Scan for the cell matching the given text and deliver its (x, y) coordinate at center. 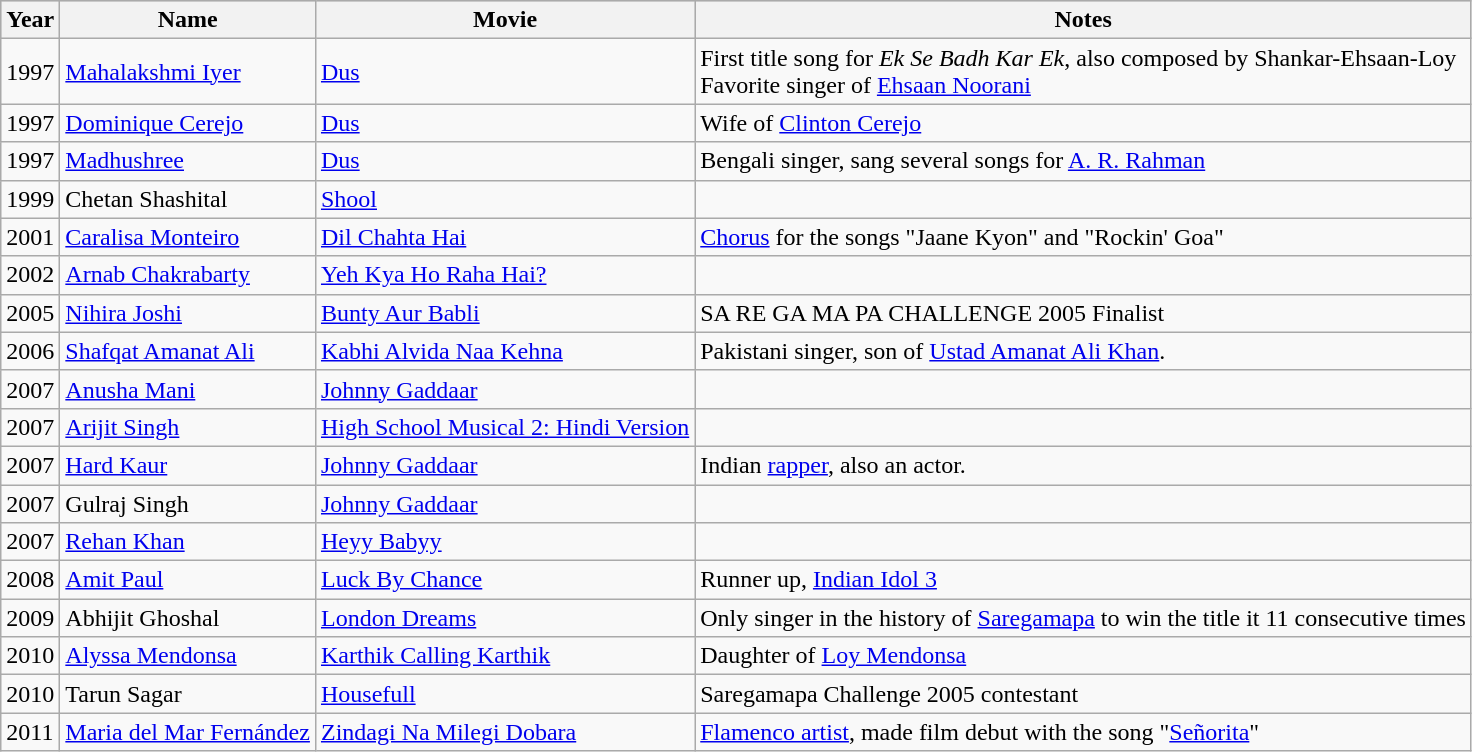
1999 (30, 199)
Shool (504, 199)
2008 (30, 580)
Chorus for the songs "Jaane Kyon" and "Rockin' Goa" (1084, 237)
Saregamapa Challenge 2005 contestant (1084, 694)
Hard Kaur (188, 465)
Caralisa Monteiro (188, 237)
Bengali singer, sang several songs for A. R. Rahman (1084, 161)
Wife of Clinton Cerejo (1084, 123)
2009 (30, 618)
SA RE GA MA PA CHALLENGE 2005 Finalist (1084, 313)
Housefull (504, 694)
Dil Chahta Hai (504, 237)
Gulraj Singh (188, 503)
First title song for Ek Se Badh Kar Ek, also composed by Shankar-Ehsaan-LoyFavorite singer of Ehsaan Noorani (1084, 72)
Indian rapper, also an actor. (1084, 465)
Pakistani singer, son of Ustad Amanat Ali Khan. (1084, 351)
Runner up, Indian Idol 3 (1084, 580)
Karthik Calling Karthik (504, 656)
London Dreams (504, 618)
Name (188, 20)
Bunty Aur Babli (504, 313)
High School Musical 2: Hindi Version (504, 427)
Tarun Sagar (188, 694)
Movie (504, 20)
Kabhi Alvida Naa Kehna (504, 351)
Year (30, 20)
Abhijit Ghoshal (188, 618)
Luck By Chance (504, 580)
Yeh Kya Ho Raha Hai? (504, 275)
2005 (30, 313)
Anusha Mani (188, 389)
Nihira Joshi (188, 313)
2002 (30, 275)
Flamenco artist, made film debut with the song "Señorita" (1084, 732)
Amit Paul (188, 580)
2001 (30, 237)
Notes (1084, 20)
Shafqat Amanat Ali (188, 351)
Heyy Babyy (504, 542)
Maria del Mar Fernández (188, 732)
Mahalakshmi Iyer (188, 72)
Rehan Khan (188, 542)
2006 (30, 351)
Only singer in the history of Saregamapa to win the title it 11 consecutive times (1084, 618)
2011 (30, 732)
Zindagi Na Milegi Dobara (504, 732)
Madhushree (188, 161)
Arijit Singh (188, 427)
Chetan Shashital (188, 199)
Alyssa Mendonsa (188, 656)
Daughter of Loy Mendonsa (1084, 656)
Dominique Cerejo (188, 123)
Arnab Chakrabarty (188, 275)
